For the text-containing cell, return its midpoint in (x, y) coordinate format. 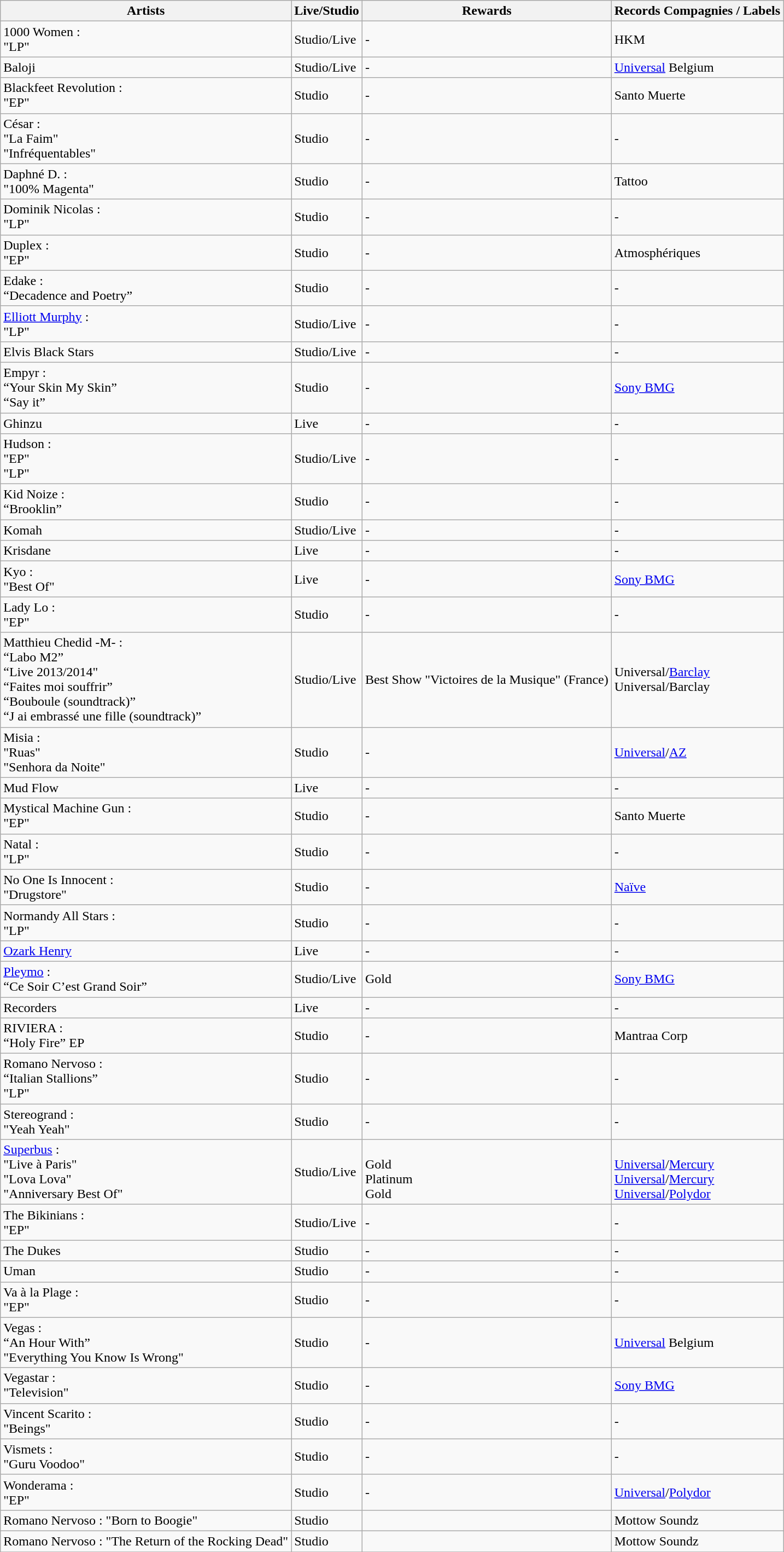
Mud Flow (146, 788)
Pleymo : “Ce Soir C’est Grand Soir” (146, 979)
1000 Women : "LP" (146, 39)
Vegastar : "Television" (146, 1385)
Naïve (697, 887)
Uman (146, 1271)
Best Show "Victoires de la Musique" (France) (487, 679)
Komah (146, 530)
Romano Nervoso : "Born to Boogie" (146, 1520)
Records Compagnies / Labels (697, 11)
Ghinzu (146, 423)
HKM (697, 39)
Rewards (487, 11)
Mantraa Corp (697, 1036)
Tattoo (697, 182)
Artists (146, 11)
Misia : "Ruas" "Senhora da Noite" (146, 752)
Stereogrand : "Yeah Yeah" (146, 1121)
Hudson : "EP" "LP" (146, 459)
Universal/Polydor (697, 1492)
Edake : “Decadence and Poetry” (146, 288)
Kyo : "Best Of" (146, 579)
Krisdane (146, 551)
Wonderama : "EP" (146, 1492)
Va à la Plage : "EP" (146, 1300)
Gold (487, 979)
Universal/AZ (697, 752)
Elliott Murphy : "LP" (146, 324)
Ozark Henry (146, 951)
RIVIERA : “Holy Fire” EP (146, 1036)
Lady Lo : "EP" (146, 615)
Universal/Barclay Universal/Barclay (697, 679)
Atmosphériques (697, 253)
Vegas : “An Hour With” "Everything You Know Is Wrong" (146, 1342)
The Dukes (146, 1251)
Mystical Machine Gun : "EP" (146, 816)
Elvis Black Stars (146, 352)
Vincent Scarito : "Beings" (146, 1421)
Matthieu Chedid -M- : “Labo M2” “Live 2013/2014" “Faites moi souffrir” “Bouboule (soundtrack)” “J ai embrassé une fille (soundtrack)” (146, 679)
César : "La Faim" "Infréquentables" (146, 138)
The Bikinians : "EP" (146, 1222)
No One Is Innocent : "Drugstore" (146, 887)
Universal/Mercury Universal/Mercury Universal/Polydor (697, 1172)
Gold Platinum Gold (487, 1172)
Romano Nervoso : "The Return of the Rocking Dead" (146, 1541)
Recorders (146, 1007)
Baloji (146, 67)
Normandy All Stars : "LP" (146, 922)
Kid Noize : “Brooklin” (146, 502)
Empyr : “Your Skin My Skin” “Say it” (146, 387)
Dominik Nicolas : "LP" (146, 217)
Daphné D. : "100% Magenta" (146, 182)
Live/Studio (327, 11)
Duplex : "EP" (146, 253)
Blackfeet Revolution : "EP" (146, 95)
Superbus : "Live à Paris" "Lova Lova" "Anniversary Best Of" (146, 1172)
Natal : "LP" (146, 851)
Vismets : "Guru Voodoo" (146, 1456)
Romano Nervoso : “Italian Stallions” "LP" (146, 1079)
